Capture the cell that displays the provided text and extract its [X, Y] central coordinate. 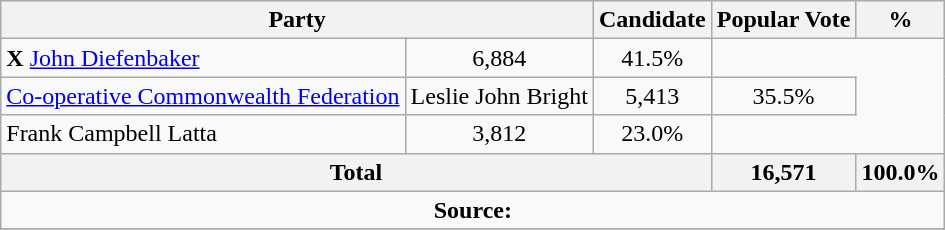
% [900, 20]
Total [356, 172]
35.5% [784, 96]
Party [298, 20]
Popular Vote [784, 20]
Candidate [652, 20]
6,884 [499, 58]
3,812 [499, 134]
16,571 [784, 172]
Leslie John Bright [499, 96]
5,413 [652, 96]
23.0% [652, 134]
X John Diefenbaker [203, 58]
100.0% [900, 172]
41.5% [652, 58]
Frank Campbell Latta [203, 134]
Co-operative Commonwealth Federation [203, 96]
Source: [473, 210]
